Detect which cell encompasses the target text, then output its [X, Y] center coordinate. 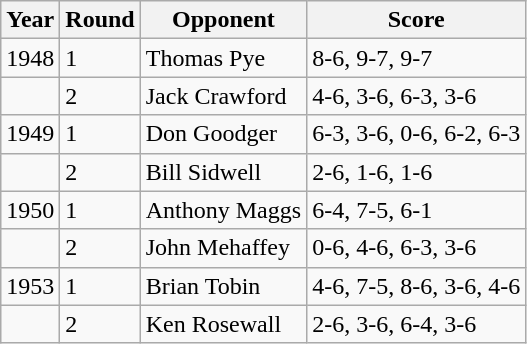
1948 [30, 58]
2-6, 1-6, 1-6 [416, 172]
Brian Tobin [223, 286]
Round [100, 20]
0-6, 4-6, 6-3, 3-6 [416, 248]
6-3, 3-6, 0-6, 6-2, 6-3 [416, 134]
Year [30, 20]
2-6, 3-6, 6-4, 3-6 [416, 324]
Thomas Pye [223, 58]
John Mehaffey [223, 248]
4-6, 7-5, 8-6, 3-6, 4-6 [416, 286]
Anthony Maggs [223, 210]
4-6, 3-6, 6-3, 3-6 [416, 96]
Don Goodger [223, 134]
Bill Sidwell [223, 172]
Score [416, 20]
1949 [30, 134]
1953 [30, 286]
1950 [30, 210]
6-4, 7-5, 6-1 [416, 210]
Opponent [223, 20]
Jack Crawford [223, 96]
Ken Rosewall [223, 324]
8-6, 9-7, 9-7 [416, 58]
